Output the [x, y] coordinate of the center of the cell containing the given text.  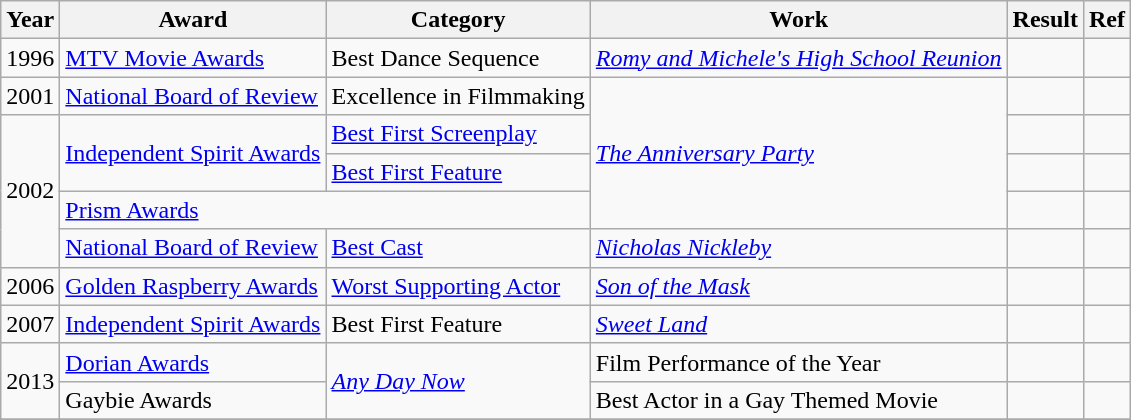
Excellence in Filmmaking [458, 96]
Golden Raspberry Awards [193, 286]
Sweet Land [798, 324]
The Anniversary Party [798, 153]
Film Performance of the Year [798, 362]
Award [193, 20]
Year [30, 20]
Best First Screenplay [458, 134]
Category [458, 20]
MTV Movie Awards [193, 58]
Worst Supporting Actor [458, 286]
Son of the Mask [798, 286]
Romy and Michele's High School Reunion [798, 58]
Gaybie Awards [193, 400]
Best Dance Sequence [458, 58]
2007 [30, 324]
2001 [30, 96]
Ref [1106, 20]
2013 [30, 381]
Nicholas Nickleby [798, 248]
1996 [30, 58]
Best Actor in a Gay Themed Movie [798, 400]
Any Day Now [458, 381]
Result [1045, 20]
2006 [30, 286]
2002 [30, 191]
Work [798, 20]
Prism Awards [325, 210]
Best Cast [458, 248]
Dorian Awards [193, 362]
